Provide the (x, y) coordinate of the cell's center where the given text is located.  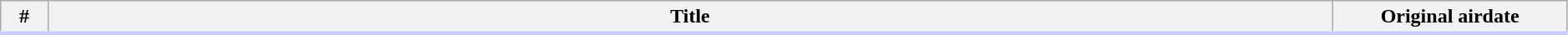
Original airdate (1450, 17)
Title (690, 17)
# (24, 17)
